Search for the cell housing the specified text and yield its [x, y] center coordinate. 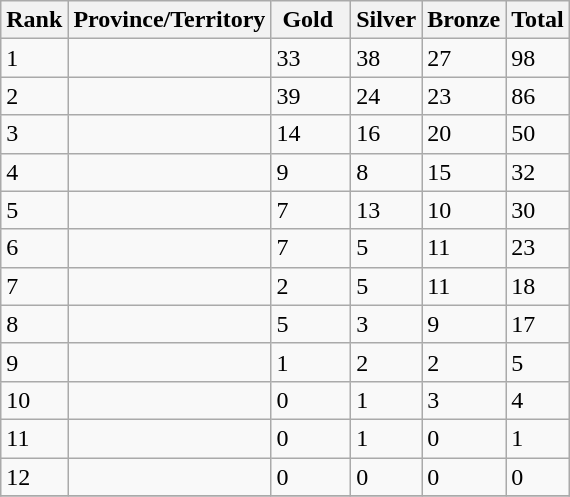
6 [34, 248]
16 [386, 134]
Rank [34, 20]
Gold [311, 20]
Total [538, 20]
38 [386, 58]
Silver [386, 20]
24 [386, 96]
32 [538, 172]
17 [538, 324]
18 [538, 286]
50 [538, 134]
15 [464, 172]
33 [311, 58]
Bronze [464, 20]
14 [311, 134]
98 [538, 58]
86 [538, 96]
27 [464, 58]
13 [386, 210]
20 [464, 134]
Province/Territory [170, 20]
30 [538, 210]
12 [34, 477]
39 [311, 96]
